Search for the cell housing the specified text and yield its (X, Y) center coordinate. 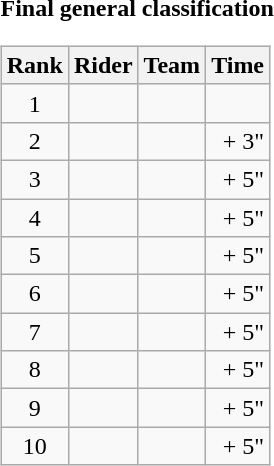
Team (172, 65)
8 (34, 370)
3 (34, 179)
4 (34, 217)
1 (34, 103)
Rank (34, 65)
10 (34, 446)
9 (34, 408)
5 (34, 256)
7 (34, 332)
6 (34, 294)
Time (238, 65)
+ 3" (238, 141)
2 (34, 141)
Rider (103, 65)
